Return (X, Y) of the center of cell containing provided text 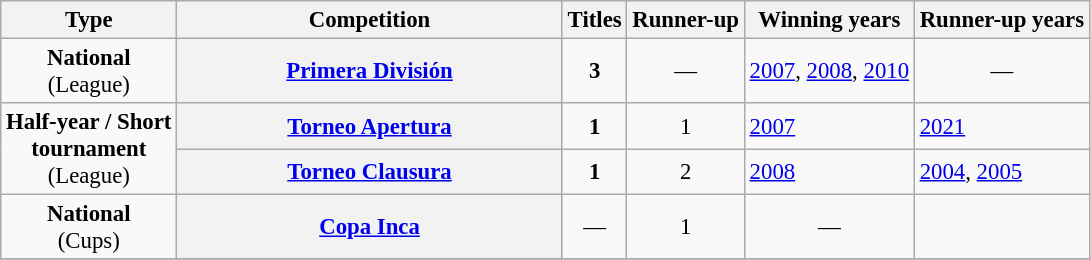
National(Cups) (89, 228)
Torneo Clausura (370, 172)
Runner-up years (1002, 20)
2008 (829, 172)
Runner-up (686, 20)
2021 (1002, 126)
2 (686, 172)
Half-year / Shorttournament(League) (89, 149)
Competition (370, 20)
Winning years (829, 20)
Primera División (370, 72)
Type (89, 20)
2007, 2008, 2010 (829, 72)
2004, 2005 (1002, 172)
Torneo Apertura (370, 126)
3 (594, 72)
Copa Inca (370, 228)
2007 (829, 126)
Titles (594, 20)
National(League) (89, 72)
